From the cell containing the given text, extract its center point as (X, Y) coordinate. 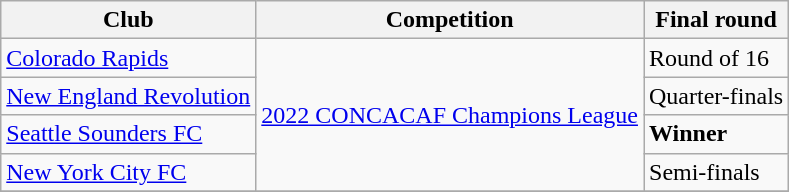
Winner (716, 134)
New York City FC (128, 172)
Round of 16 (716, 58)
Quarter-finals (716, 96)
Semi-finals (716, 172)
Competition (450, 20)
Club (128, 20)
Final round (716, 20)
Seattle Sounders FC (128, 134)
Colorado Rapids (128, 58)
New England Revolution (128, 96)
2022 CONCACAF Champions League (450, 115)
